Return the (x, y) coordinate for the center point of the cell that contains the specified text.  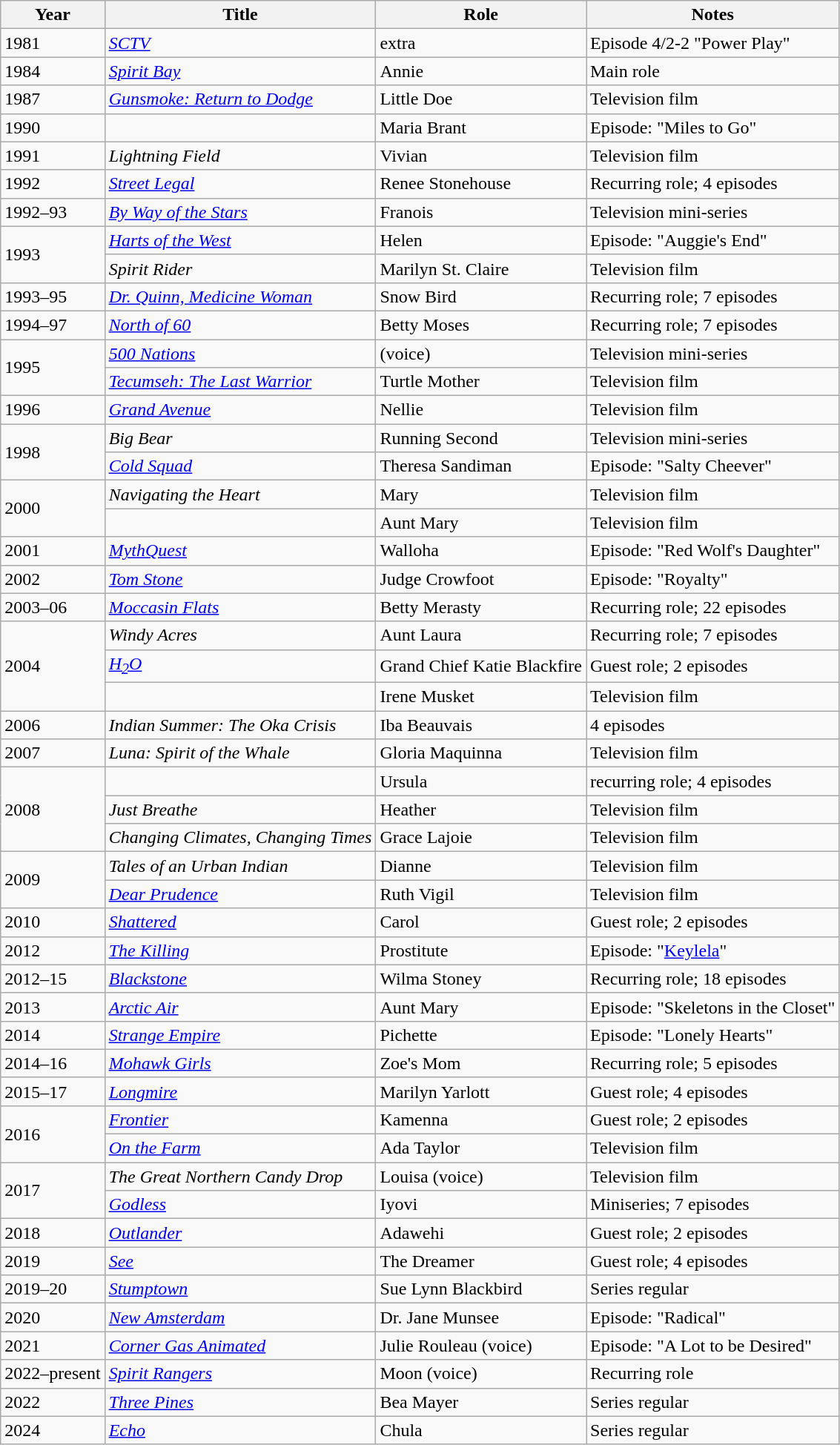
Episode: "Radical" (712, 1317)
2020 (53, 1317)
Tom Stone (240, 579)
Franois (481, 212)
1994–97 (53, 325)
Little Doe (481, 99)
Pichette (481, 1035)
Frontier (240, 1120)
Luna: Spirit of the Whale (240, 753)
Main role (712, 71)
Strange Empire (240, 1035)
Gloria Maquinna (481, 753)
Snow Bird (481, 297)
See (240, 1261)
2013 (53, 1007)
Tales of an Urban Indian (240, 866)
2014–16 (53, 1063)
Three Pines (240, 1402)
Bea Mayer (481, 1402)
Theresa Sandiman (481, 466)
2001 (53, 551)
2012 (53, 950)
extra (481, 43)
2002 (53, 579)
Corner Gas Animated (240, 1346)
Ada Taylor (481, 1148)
2003–06 (53, 607)
Marilyn Yarlott (481, 1091)
Year (53, 15)
Louisa (voice) (481, 1177)
Nellie (481, 410)
Episode 4/2-2 "Power Play" (712, 43)
Betty Merasty (481, 607)
On the Farm (240, 1148)
Recurring role; 18 episodes (712, 979)
Mohawk Girls (240, 1063)
Spirit Rangers (240, 1374)
Stumptown (240, 1289)
2018 (53, 1233)
2010 (53, 922)
Shattered (240, 922)
Ruth Vigil (481, 894)
The Killing (240, 950)
Episode: "Red Wolf's Daughter" (712, 551)
1996 (53, 410)
Running Second (481, 438)
1992–93 (53, 212)
recurring role; 4 episodes (712, 781)
Recurring role; 22 episodes (712, 607)
Dr. Quinn, Medicine Woman (240, 297)
Longmire (240, 1091)
Renee Stonehouse (481, 184)
Episode: "A Lot to be Desired" (712, 1346)
2022 (53, 1402)
Moon (voice) (481, 1374)
Lightning Field (240, 156)
Spirit Rider (240, 268)
2019–20 (53, 1289)
Dianne (481, 866)
Big Bear (240, 438)
Walloha (481, 551)
Prostitute (481, 950)
Episode: "Keylela" (712, 950)
The Great Northern Candy Drop (240, 1177)
By Way of the Stars (240, 212)
Episode: "Lonely Hearts" (712, 1035)
Just Breathe (240, 810)
2017 (53, 1191)
Dear Prudence (240, 894)
H2O (240, 666)
Role (481, 15)
The Dreamer (481, 1261)
Grace Lajoie (481, 838)
Adawehi (481, 1233)
500 Nations (240, 354)
2007 (53, 753)
Spirit Bay (240, 71)
2004 (53, 666)
Harts of the West (240, 240)
Recurring role (712, 1374)
1984 (53, 71)
Dr. Jane Munsee (481, 1317)
Outlander (240, 1233)
(voice) (481, 354)
Recurring role; 4 episodes (712, 184)
4 episodes (712, 725)
Street Legal (240, 184)
Irene Musket (481, 697)
2019 (53, 1261)
Windy Acres (240, 635)
Aunt Laura (481, 635)
1991 (53, 156)
Chula (481, 1430)
Episode: "Auggie's End" (712, 240)
Iba Beauvais (481, 725)
Julie Rouleau (voice) (481, 1346)
SCTV (240, 43)
Helen (481, 240)
1995 (53, 368)
Gunsmoke: Return to Dodge (240, 99)
2024 (53, 1430)
2009 (53, 880)
1990 (53, 128)
Turtle Mother (481, 382)
Notes (712, 15)
Annie (481, 71)
Moccasin Flats (240, 607)
2006 (53, 725)
Blackstone (240, 979)
Navigating the Heart (240, 495)
Kamenna (481, 1120)
Echo (240, 1430)
Arctic Air (240, 1007)
Tecumseh: The Last Warrior (240, 382)
Maria Brant (481, 128)
Marilyn St. Claire (481, 268)
Grand Avenue (240, 410)
1981 (53, 43)
Zoe's Mom (481, 1063)
Ursula (481, 781)
1993–95 (53, 297)
Godless (240, 1205)
Grand Chief Katie Blackfire (481, 666)
2016 (53, 1134)
Heather (481, 810)
Episode: "Miles to Go" (712, 128)
Betty Moses (481, 325)
1992 (53, 184)
Sue Lynn Blackbird (481, 1289)
2008 (53, 810)
2014 (53, 1035)
Changing Climates, Changing Times (240, 838)
1987 (53, 99)
1993 (53, 254)
2022–present (53, 1374)
2015–17 (53, 1091)
Episode: "Royalty" (712, 579)
1998 (53, 452)
Carol (481, 922)
New Amsterdam (240, 1317)
Iyovi (481, 1205)
Indian Summer: The Oka Crisis (240, 725)
Cold Squad (240, 466)
Episode: "Salty Cheever" (712, 466)
2000 (53, 509)
Title (240, 15)
Mary (481, 495)
Episode: "Skeletons in the Closet" (712, 1007)
Recurring role; 5 episodes (712, 1063)
Judge Crowfoot (481, 579)
2021 (53, 1346)
Miniseries; 7 episodes (712, 1205)
North of 60 (240, 325)
Wilma Stoney (481, 979)
2012–15 (53, 979)
MythQuest (240, 551)
Vivian (481, 156)
